Determine the (x, y) coordinate at the center of the cell enclosing the given text.  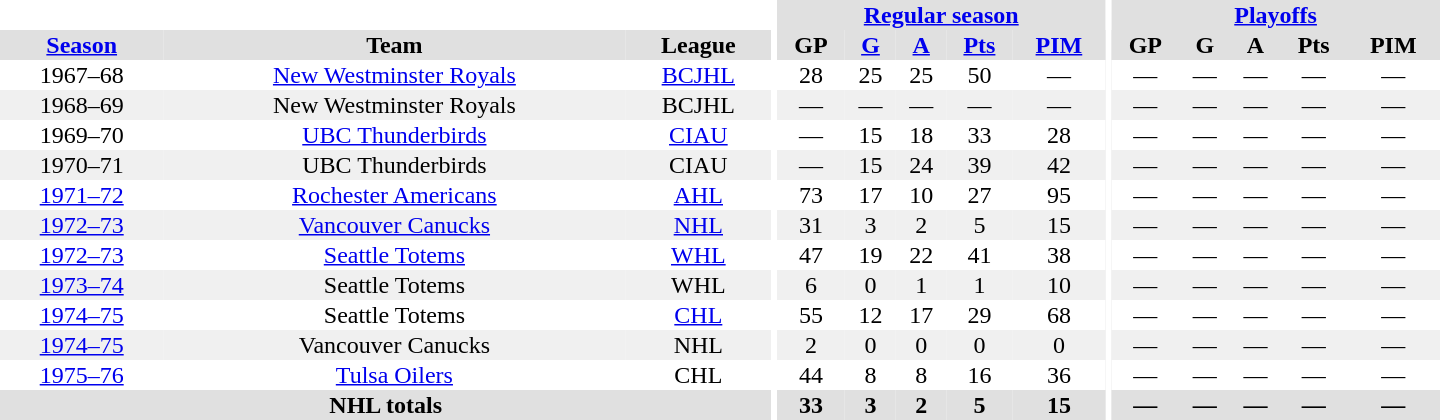
39 (980, 165)
22 (922, 255)
1969–70 (82, 135)
1971–72 (82, 195)
Playoffs (1276, 15)
95 (1058, 195)
6 (811, 285)
12 (870, 315)
NHL totals (386, 405)
1973–74 (82, 285)
Regular season (942, 15)
1975–76 (82, 375)
36 (1058, 375)
Season (82, 45)
27 (980, 195)
55 (811, 315)
1968–69 (82, 105)
42 (1058, 165)
47 (811, 255)
19 (870, 255)
31 (811, 225)
24 (922, 165)
18 (922, 135)
League (698, 45)
44 (811, 375)
Tulsa Oilers (394, 375)
AHL (698, 195)
38 (1058, 255)
16 (980, 375)
50 (980, 75)
Rochester Americans (394, 195)
41 (980, 255)
Team (394, 45)
29 (980, 315)
1970–71 (82, 165)
1967–68 (82, 75)
68 (1058, 315)
73 (811, 195)
